Detect which cell encompasses the target text, then output its [X, Y] center coordinate. 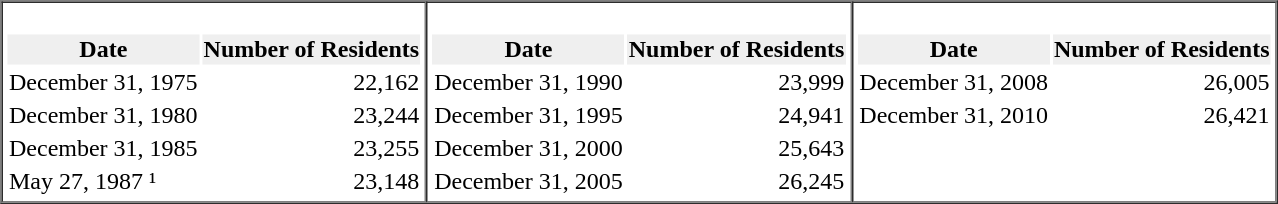
December 31, 1980 [104, 115]
December 31, 1990 [529, 83]
23,148 [312, 181]
26,245 [736, 181]
December 31, 2005 [529, 181]
25,643 [736, 149]
26,005 [1162, 83]
December 31, 2000 [529, 149]
26,421 [1162, 115]
Date Number of Residents December 31, 1975 22,162 December 31, 1980 23,244 December 31, 1985 23,255 May 27, 1987 ¹ 23,148 [214, 102]
December 31, 1985 [104, 149]
May 27, 1987 ¹ [104, 181]
24,941 [736, 115]
23,255 [312, 149]
23,244 [312, 115]
December 31, 1995 [529, 115]
23,999 [736, 83]
22,162 [312, 83]
December 31, 1975 [104, 83]
Date Number of Residents December 31, 2008 26,005 December 31, 2010 26,421 [1064, 102]
December 31, 2008 [954, 83]
Date Number of Residents December 31, 1990 23,999 December 31, 1995 24,941 December 31, 2000 25,643 December 31, 2005 26,245 [640, 102]
December 31, 2010 [954, 115]
